Detect which cell encompasses the target text, then output its (x, y) center coordinate. 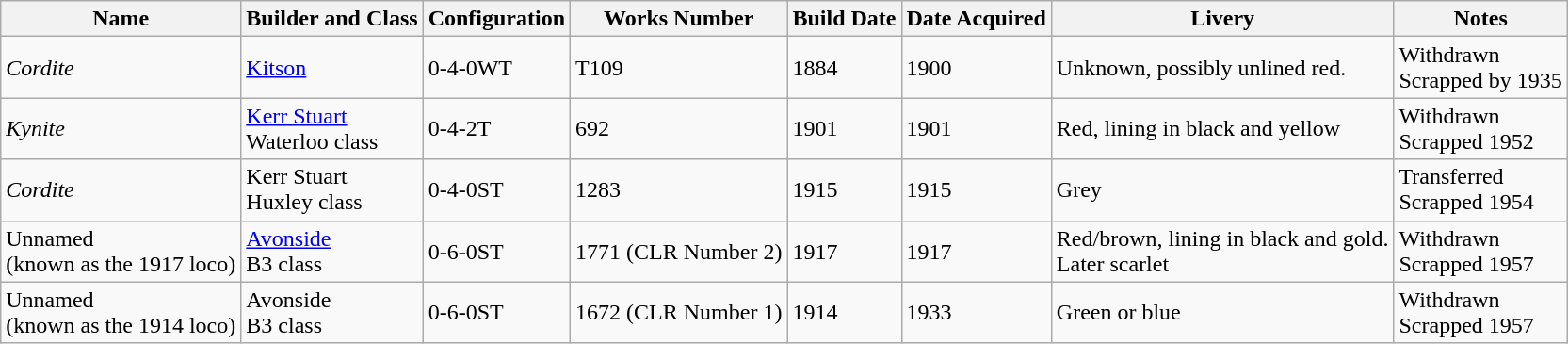
Livery (1222, 19)
1771 (CLR Number 2) (679, 251)
Works Number (679, 19)
0-4-0ST (496, 190)
1933 (976, 313)
Red/brown, lining in black and gold.Later scarlet (1222, 251)
Date Acquired (976, 19)
Unnamed(known as the 1914 loco) (121, 313)
Builder and Class (331, 19)
Build Date (844, 19)
Withdrawn Scrapped 1952 (1480, 128)
Green or blue (1222, 313)
Transferred Scrapped 1954 (1480, 190)
Kerr StuartWaterloo class (331, 128)
0-4-0WT (496, 68)
Withdrawn Scrapped by 1935 (1480, 68)
1884 (844, 68)
Kynite (121, 128)
1914 (844, 313)
692 (679, 128)
Unnamed(known as the 1917 loco) (121, 251)
1900 (976, 68)
Kerr StuartHuxley class (331, 190)
Unknown, possibly unlined red. (1222, 68)
0-4-2T (496, 128)
Grey (1222, 190)
Configuration (496, 19)
Red, lining in black and yellow (1222, 128)
1672 (CLR Number 1) (679, 313)
Name (121, 19)
Notes (1480, 19)
Kitson (331, 68)
T109 (679, 68)
1283 (679, 190)
